Output the [X, Y] coordinate of the center of the cell containing the given text.  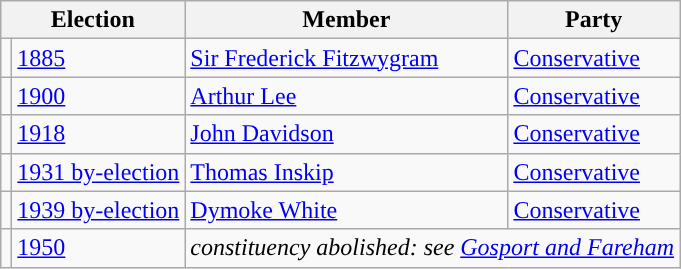
Party [594, 20]
1918 [98, 134]
Member [346, 20]
Thomas Inskip [346, 172]
Dymoke White [346, 210]
constituency abolished: see Gosport and Fareham [432, 248]
Arthur Lee [346, 96]
1931 by-election [98, 172]
1885 [98, 58]
Election [93, 20]
1950 [98, 248]
John Davidson [346, 134]
1900 [98, 96]
Sir Frederick Fitzwygram [346, 58]
1939 by-election [98, 210]
